Find where the given text appears and provide that cell's center as [X, Y] coordinate. 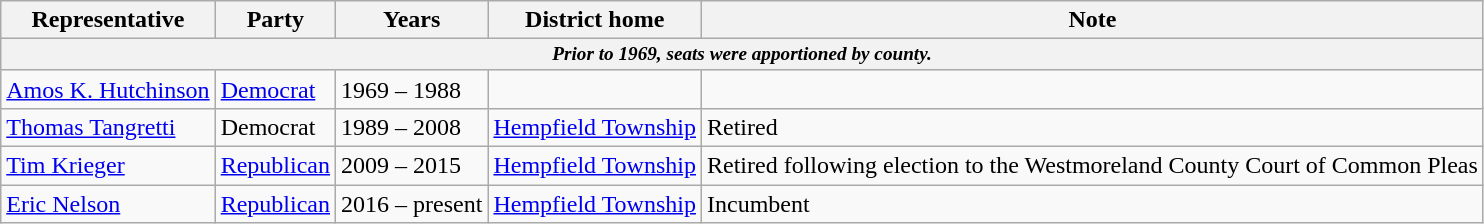
Amos K. Hutchinson [108, 89]
1969 – 1988 [412, 89]
Eric Nelson [108, 204]
Party [275, 20]
2016 – present [412, 204]
District home [595, 20]
2009 – 2015 [412, 166]
Tim Krieger [108, 166]
Note [1092, 20]
Years [412, 20]
Retired following election to the Westmoreland County Court of Common Pleas [1092, 166]
Thomas Tangretti [108, 128]
Incumbent [1092, 204]
Prior to 1969, seats were apportioned by county. [742, 55]
Representative [108, 20]
1989 – 2008 [412, 128]
Retired [1092, 128]
